Provide the (X, Y) coordinate of the cell's center where the given text is located.  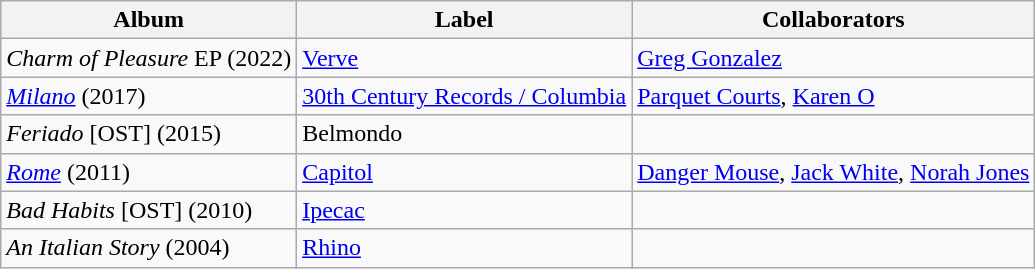
Charm of Pleasure EP (2022) (149, 58)
Feriado [OST] (2015) (149, 134)
30th Century Records / Columbia (464, 96)
Album (149, 20)
Rome (2011) (149, 172)
Danger Mouse, Jack White, Norah Jones (834, 172)
Ipecac (464, 210)
Belmondo (464, 134)
Collaborators (834, 20)
Label (464, 20)
Parquet Courts, Karen O (834, 96)
Rhino (464, 248)
Bad Habits [OST] (2010) (149, 210)
Milano (2017) (149, 96)
Verve (464, 58)
Greg Gonzalez (834, 58)
Capitol (464, 172)
An Italian Story (2004) (149, 248)
